Detect which cell encompasses the target text, then output its [x, y] center coordinate. 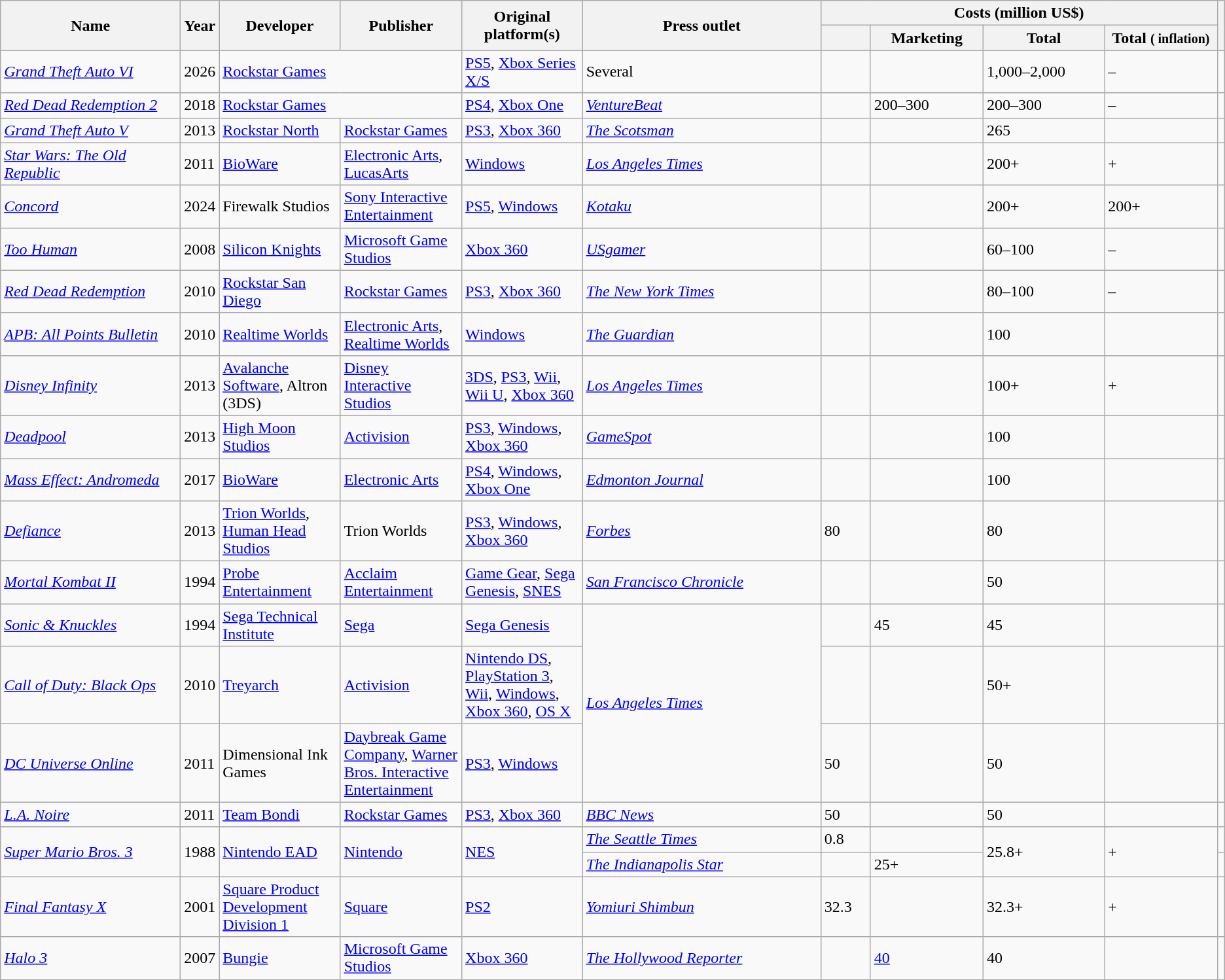
1988 [200, 852]
Trion Worlds [400, 531]
Electronic Arts [400, 479]
The Indianapolis Star [701, 864]
Avalanche Software, Altron (3DS) [280, 385]
Mortal Kombat II [90, 582]
PS4, Xbox One [522, 105]
Nintendo EAD [280, 852]
Probe Entertainment [280, 582]
Press outlet [701, 26]
Yomiuri Shimbun [701, 907]
2026 [200, 72]
The Seattle Times [701, 839]
Forbes [701, 531]
Rockstar North [280, 130]
NES [522, 852]
Sega Genesis [522, 625]
Red Dead Redemption 2 [90, 105]
Sega Technical Institute [280, 625]
0.8 [845, 839]
Square Product Development Division 1 [280, 907]
Electronic Arts, Realtime Worlds [400, 334]
2017 [200, 479]
265 [1043, 130]
Name [90, 26]
Team Bondi [280, 814]
DC Universe Online [90, 763]
Red Dead Redemption [90, 292]
The Guardian [701, 334]
GameSpot [701, 437]
PS2 [522, 907]
Square [400, 907]
Concord [90, 207]
Original platform(s) [522, 26]
Firewalk Studios [280, 207]
32.3+ [1043, 907]
Nintendo DS, PlayStation 3, Wii, Windows, Xbox 360, OS X [522, 686]
Grand Theft Auto V [90, 130]
The Scotsman [701, 130]
The Hollywood Reporter [701, 958]
BBC News [701, 814]
Several [701, 72]
Acclaim Entertainment [400, 582]
Edmonton Journal [701, 479]
Costs (million US$) [1019, 13]
High Moon Studios [280, 437]
Marketing [927, 38]
2001 [200, 907]
Dimensional Ink Games [280, 763]
Final Fantasy X [90, 907]
Realtime Worlds [280, 334]
The New York Times [701, 292]
1,000–2,000 [1043, 72]
Too Human [90, 249]
Rockstar San Diego [280, 292]
2018 [200, 105]
PS5, Xbox Series X/S [522, 72]
50+ [1043, 686]
Total ( inflation) [1161, 38]
Disney Infinity [90, 385]
Mass Effect: Andromeda [90, 479]
Grand Theft Auto VI [90, 72]
Total [1043, 38]
Super Mario Bros. 3 [90, 852]
32.3 [845, 907]
Daybreak Game Company, Warner Bros. Interactive Entertainment [400, 763]
Sony Interactive Entertainment [400, 207]
Silicon Knights [280, 249]
Sega [400, 625]
Halo 3 [90, 958]
Publisher [400, 26]
Sonic & Knuckles [90, 625]
80–100 [1043, 292]
Treyarch [280, 686]
25.8+ [1043, 852]
2008 [200, 249]
2024 [200, 207]
Trion Worlds, Human Head Studios [280, 531]
Nintendo [400, 852]
Defiance [90, 531]
Call of Duty: Black Ops [90, 686]
PS4, Windows, Xbox One [522, 479]
Electronic Arts, LucasArts [400, 164]
Year [200, 26]
APB: All Points Bulletin [90, 334]
Game Gear, Sega Genesis, SNES [522, 582]
3DS, PS3, Wii, Wii U, Xbox 360 [522, 385]
PS3, Windows [522, 763]
100+ [1043, 385]
2007 [200, 958]
PS5, Windows [522, 207]
25+ [927, 864]
VentureBeat [701, 105]
Deadpool [90, 437]
USgamer [701, 249]
Star Wars: The Old Republic [90, 164]
Disney Interactive Studios [400, 385]
L.A. Noire [90, 814]
Developer [280, 26]
Bungie [280, 958]
60–100 [1043, 249]
Kotaku [701, 207]
San Francisco Chronicle [701, 582]
